For the text-containing cell, return its midpoint in [x, y] coordinate format. 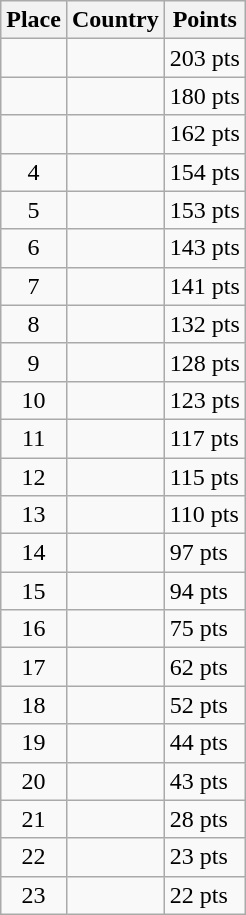
20 [34, 781]
180 pts [204, 96]
141 pts [204, 286]
18 [34, 705]
44 pts [204, 743]
4 [34, 172]
21 [34, 819]
117 pts [204, 438]
94 pts [204, 591]
Country [115, 20]
75 pts [204, 629]
13 [34, 515]
Place [34, 20]
154 pts [204, 172]
143 pts [204, 248]
115 pts [204, 477]
9 [34, 362]
10 [34, 400]
153 pts [204, 210]
17 [34, 667]
Points [204, 20]
28 pts [204, 819]
22 pts [204, 895]
19 [34, 743]
15 [34, 591]
23 [34, 895]
5 [34, 210]
16 [34, 629]
23 pts [204, 857]
62 pts [204, 667]
110 pts [204, 515]
52 pts [204, 705]
12 [34, 477]
128 pts [204, 362]
132 pts [204, 324]
43 pts [204, 781]
7 [34, 286]
123 pts [204, 400]
8 [34, 324]
97 pts [204, 553]
203 pts [204, 58]
22 [34, 857]
14 [34, 553]
11 [34, 438]
6 [34, 248]
162 pts [204, 134]
